Determine the [X, Y] coordinate at the center of the cell enclosing the given text.  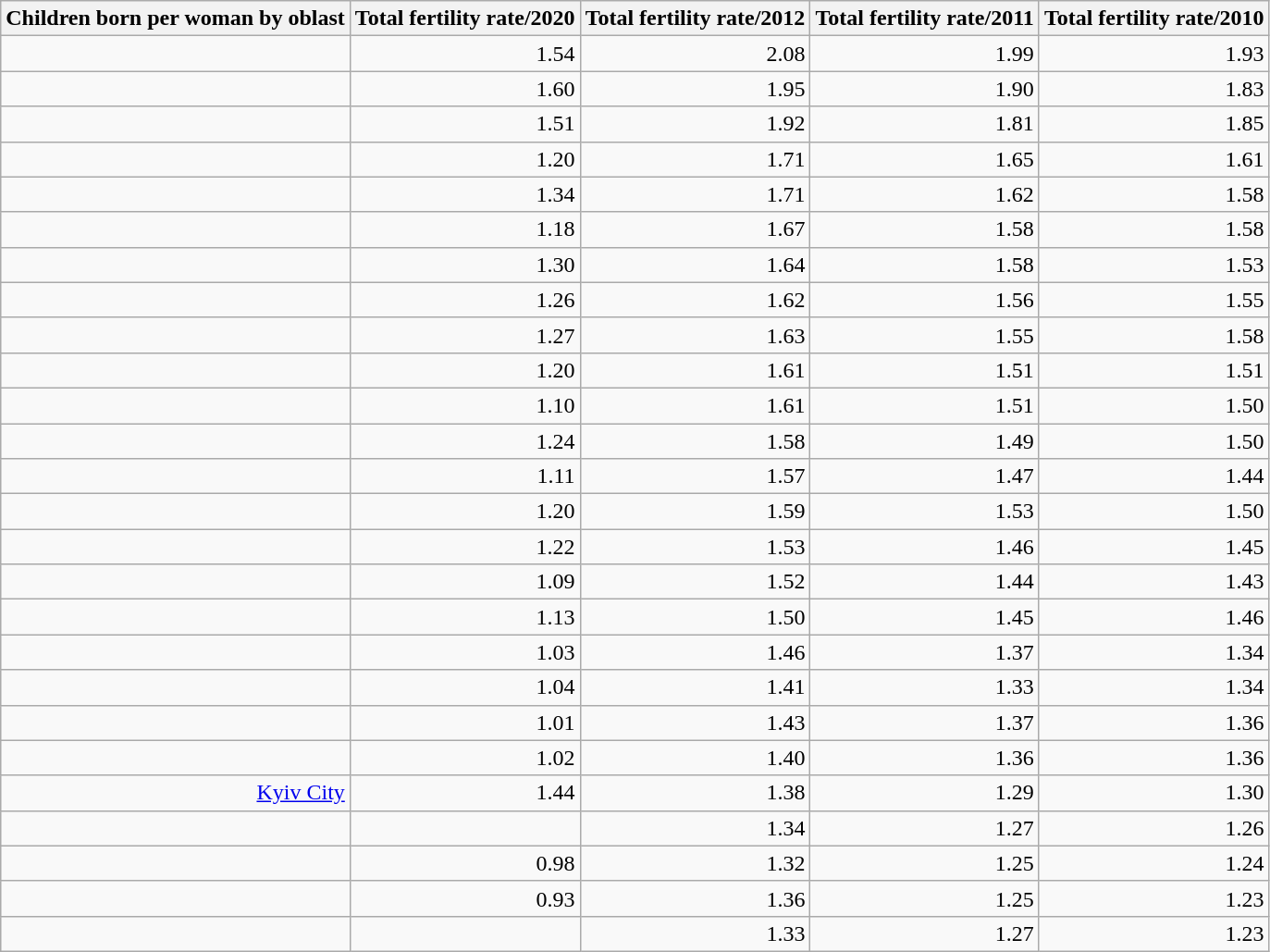
Total fertility rate/2020 [464, 19]
1.01 [464, 723]
1.13 [464, 617]
1.64 [696, 265]
0.98 [464, 863]
1.63 [696, 335]
1.54 [464, 54]
1.52 [696, 582]
1.04 [464, 687]
Total fertility rate/2012 [696, 19]
1.41 [696, 687]
1.09 [464, 582]
1.49 [925, 441]
1.47 [925, 476]
1.67 [696, 229]
1.03 [464, 652]
1.40 [696, 758]
1.83 [1154, 89]
1.85 [1154, 124]
1.60 [464, 89]
1.93 [1154, 54]
1.32 [696, 863]
1.11 [464, 476]
1.02 [464, 758]
1.10 [464, 405]
0.93 [464, 898]
Total fertility rate/2010 [1154, 19]
1.22 [464, 547]
1.38 [696, 793]
1.65 [925, 159]
1.92 [696, 124]
1.59 [696, 512]
1.90 [925, 89]
2.08 [696, 54]
1.57 [696, 476]
1.29 [925, 793]
1.18 [464, 229]
Children born per woman by oblast [176, 19]
Kyiv City [176, 793]
Total fertility rate/2011 [925, 19]
1.56 [925, 300]
1.81 [925, 124]
1.95 [696, 89]
1.99 [925, 54]
